Scan for the cell matching the given text and deliver its (x, y) coordinate at center. 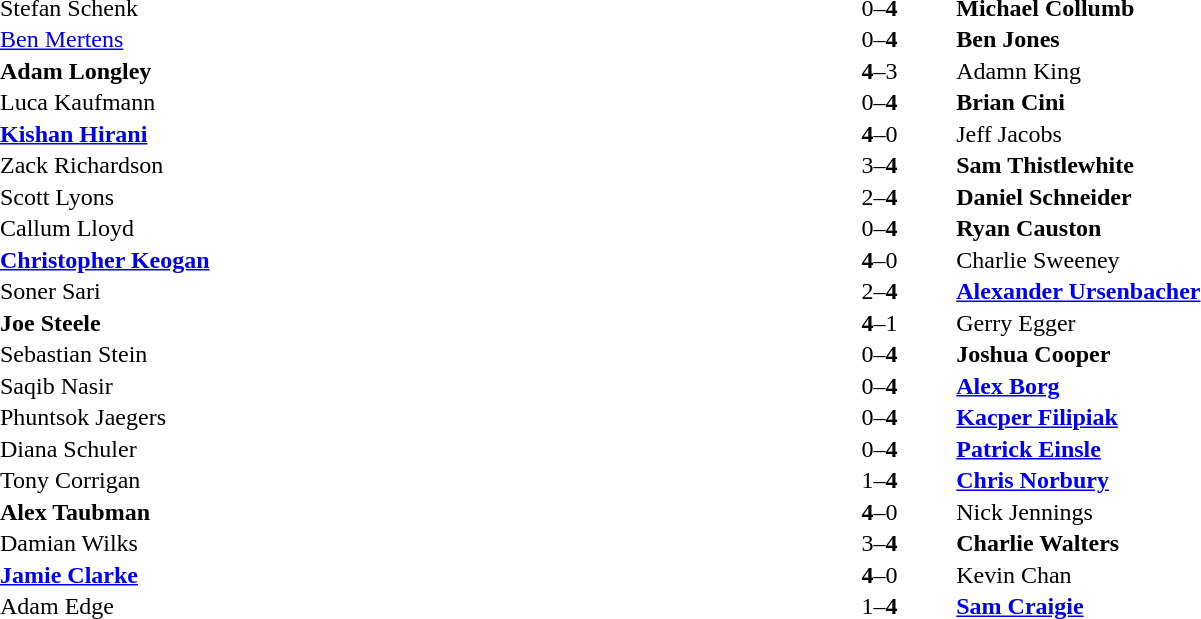
4–1 (880, 323)
1–4 (880, 481)
4–3 (880, 71)
